Scan for the cell matching the given text and deliver its [X, Y] coordinate at center. 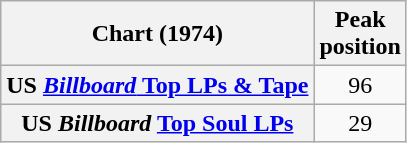
96 [360, 85]
29 [360, 123]
Peakposition [360, 34]
US Billboard Top Soul LPs [158, 123]
Chart (1974) [158, 34]
US Billboard Top LPs & Tape [158, 85]
